Provide the [X, Y] coordinate of the cell's center where the given text is located.  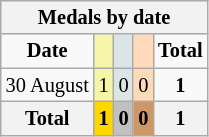
30 August [48, 85]
Date [48, 51]
Medals by date [104, 17]
